Extract the (x, y) coordinate from the center of the cell holding the provided text.  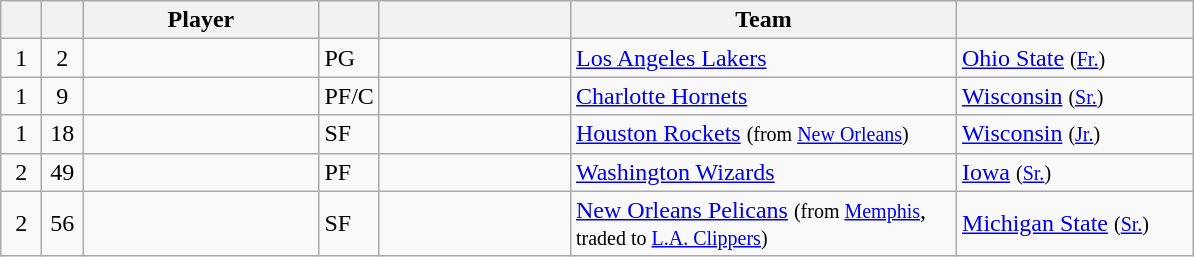
PF/C (349, 96)
Los Angeles Lakers (763, 58)
Wisconsin (Jr.) (1075, 134)
18 (62, 134)
Wisconsin (Sr.) (1075, 96)
PF (349, 172)
Charlotte Hornets (763, 96)
56 (62, 224)
Washington Wizards (763, 172)
Michigan State (Sr.) (1075, 224)
Ohio State (Fr.) (1075, 58)
Iowa (Sr.) (1075, 172)
49 (62, 172)
Team (763, 20)
New Orleans Pelicans (from Memphis, traded to L.A. Clippers) (763, 224)
9 (62, 96)
Player (201, 20)
PG (349, 58)
Houston Rockets (from New Orleans) (763, 134)
